Identify which cell holds the provided text, then report its [x, y] central coordinate. 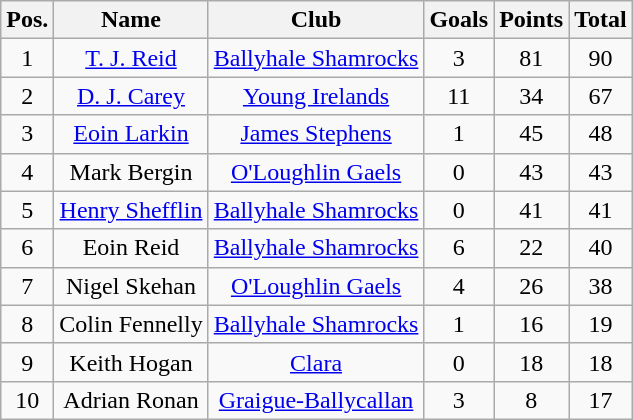
2 [28, 96]
9 [28, 362]
34 [532, 96]
81 [532, 58]
Eoin Larkin [131, 134]
Name [131, 20]
Eoin Reid [131, 248]
17 [601, 400]
Keith Hogan [131, 362]
16 [532, 324]
Nigel Skehan [131, 286]
10 [28, 400]
Total [601, 20]
Goals [459, 20]
Pos. [28, 20]
Points [532, 20]
Adrian Ronan [131, 400]
T. J. Reid [131, 58]
5 [28, 210]
7 [28, 286]
38 [601, 286]
Young Irelands [316, 96]
Colin Fennelly [131, 324]
James Stephens [316, 134]
45 [532, 134]
67 [601, 96]
40 [601, 248]
22 [532, 248]
Club [316, 20]
19 [601, 324]
Graigue-Ballycallan [316, 400]
D. J. Carey [131, 96]
Clara [316, 362]
90 [601, 58]
11 [459, 96]
48 [601, 134]
Mark Bergin [131, 172]
26 [532, 286]
Henry Shefflin [131, 210]
